Identify which cell holds the provided text, then report its [X, Y] central coordinate. 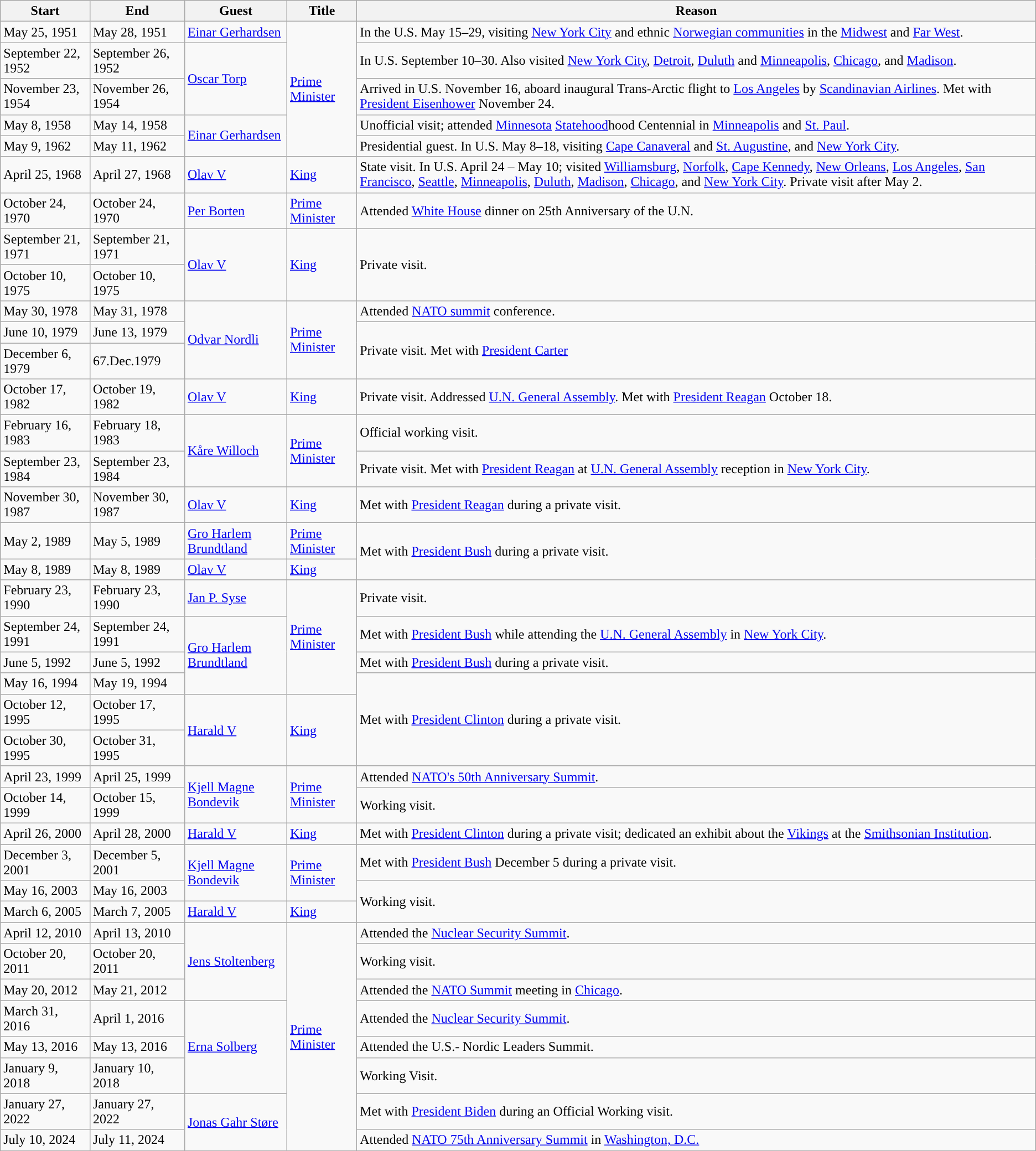
In U.S. September 10–30. Also visited New York City, Detroit, Duluth and Minneapolis, Chicago, and Madison. [696, 61]
Attended White House dinner on 25th Anniversary of the U.N. [696, 210]
October 30, 1995 [45, 748]
April 25, 1968 [45, 175]
April 27, 1968 [137, 175]
Unofficial visit; attended Minnesota Statehoodhood Centennial in Minneapolis and St. Paul. [696, 125]
Title [322, 11]
May 30, 1978 [45, 311]
End [137, 11]
July 11, 2024 [137, 1140]
Attended the NATO Summit meeting in Chicago. [696, 990]
Private visit. Met with President Reagan at U.N. General Assembly reception in New York City. [696, 469]
Per Borten [236, 210]
Guest [236, 11]
In the U.S. May 15–29, visiting New York City and ethnic Norwegian communities in the Midwest and Far West. [696, 32]
May 8, 1958 [45, 125]
July 10, 2024 [45, 1140]
April 28, 2000 [137, 833]
October 31, 1995 [137, 748]
Arrived in U.S. November 16, aboard inaugural Trans-Arctic flight to Los Angeles by Scandinavian Airlines. Met with President Eisenhower November 24. [696, 96]
May 31, 1978 [137, 311]
Met with President Reagan during a private visit. [696, 505]
April 13, 2010 [137, 933]
February 16, 1983 [45, 433]
May 5, 1989 [137, 541]
Private visit. Met with President Carter [696, 350]
Reason [696, 11]
Working Visit. [696, 1076]
Official working visit. [696, 433]
Met with President Clinton during a private visit; dedicated an exhibit about the Vikings at the Smithsonian Institution. [696, 833]
May 14, 1958 [137, 125]
May 19, 1994 [137, 683]
Jonas Gahr Støre [236, 1122]
Attended the U.S.- Nordic Leaders Summit. [696, 1047]
Attended NATO summit conference. [696, 311]
January 10, 2018 [137, 1076]
December 5, 2001 [137, 862]
October 12, 1995 [45, 712]
February 18, 1983 [137, 433]
September 26, 1952 [137, 61]
May 20, 2012 [45, 990]
June 10, 1979 [45, 332]
March 31, 2016 [45, 1018]
May 16, 1994 [45, 683]
October 14, 1999 [45, 805]
March 6, 2005 [45, 912]
March 7, 2005 [137, 912]
December 3, 2001 [45, 862]
November 26, 1954 [137, 96]
Kåre Willoch [236, 451]
October 15, 1999 [137, 805]
Met with President Clinton during a private visit. [696, 719]
April 1, 2016 [137, 1018]
May 9, 1962 [45, 146]
April 26, 2000 [45, 833]
October 17, 1982 [45, 397]
Presidential guest. In U.S. May 8–18, visiting Cape Canaveral and St. Augustine, and New York City. [696, 146]
April 25, 1999 [137, 776]
67.Dec.1979 [137, 361]
January 9, 2018 [45, 1076]
Jan P. Syse [236, 598]
May 2, 1989 [45, 541]
May 28, 1951 [137, 32]
May 25, 1951 [45, 32]
Jens Stoltenberg [236, 962]
Private visit. Addressed U.N. General Assembly. Met with President Reagan October 18. [696, 397]
Start [45, 11]
October 17, 1995 [137, 712]
April 12, 2010 [45, 933]
September 22, 1952 [45, 61]
Attended NATO 75th Anniversary Summit in Washington, D.C. [696, 1140]
Met with President Bush December 5 during a private visit. [696, 862]
May 21, 2012 [137, 990]
Met with President Bush while attending the U.N. General Assembly in New York City. [696, 634]
April 23, 1999 [45, 776]
Met with President Biden during an Official Working visit. [696, 1111]
May 11, 1962 [137, 146]
Erna Solberg [236, 1047]
Attended NATO's 50th Anniversary Summit. [696, 776]
November 23, 1954 [45, 96]
June 13, 1979 [137, 332]
December 6, 1979 [45, 361]
October 19, 1982 [137, 397]
Oscar Torp [236, 79]
Odvar Nordli [236, 340]
